Identify which cell holds the provided text, then report its (X, Y) central coordinate. 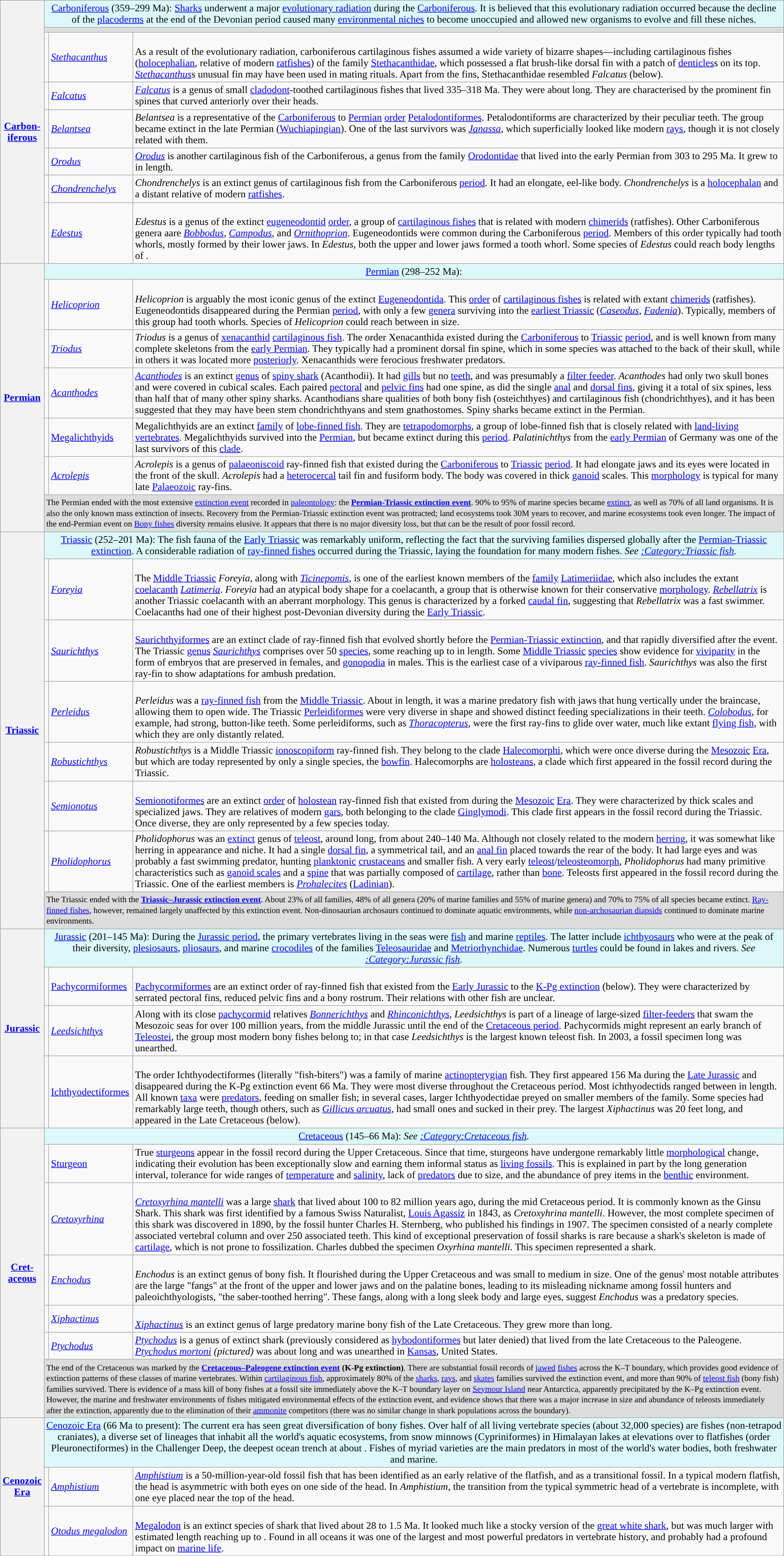
Triassic (22, 730)
Orodus (90, 162)
Cret-aceous (22, 1272)
Megalichthyids (90, 437)
CenozoicEra (22, 1486)
Acrolepis (90, 476)
Triodus (90, 348)
Robustichthys (90, 761)
Ichthyodectiformes (90, 1092)
Xiphactinus (90, 1319)
Edestus (90, 233)
Cretaceous (145–66 Ma): See :Category:Cretaceous fish. (414, 1136)
Chondrenchelys (90, 188)
Perleidus (90, 712)
Falcatus (90, 95)
Carbon-iferous (22, 132)
Cretoxyrhina (90, 1219)
Otodus megalodon (90, 1531)
Stethacanthus (90, 57)
Saurichthys (90, 650)
Acanthodes (90, 393)
Belantsea (90, 129)
Ptychodus (90, 1346)
Sturgeon (90, 1164)
Helicoprion (90, 304)
Amphistium (90, 1486)
Permian (298–252 Ma): (414, 271)
Semionotus (90, 806)
Jurassic (22, 1028)
Permian (22, 397)
Xiphactinus is an extinct genus of large predatory marine bony fish of the Late Cretaceous. They grew more than long. (458, 1319)
Enchodus (90, 1280)
Foreyia (90, 589)
Pachycormiformes (90, 986)
Leedsichthys (90, 1030)
Pholidophorus (90, 862)
